Detect which cell encompasses the target text, then output its (x, y) center coordinate. 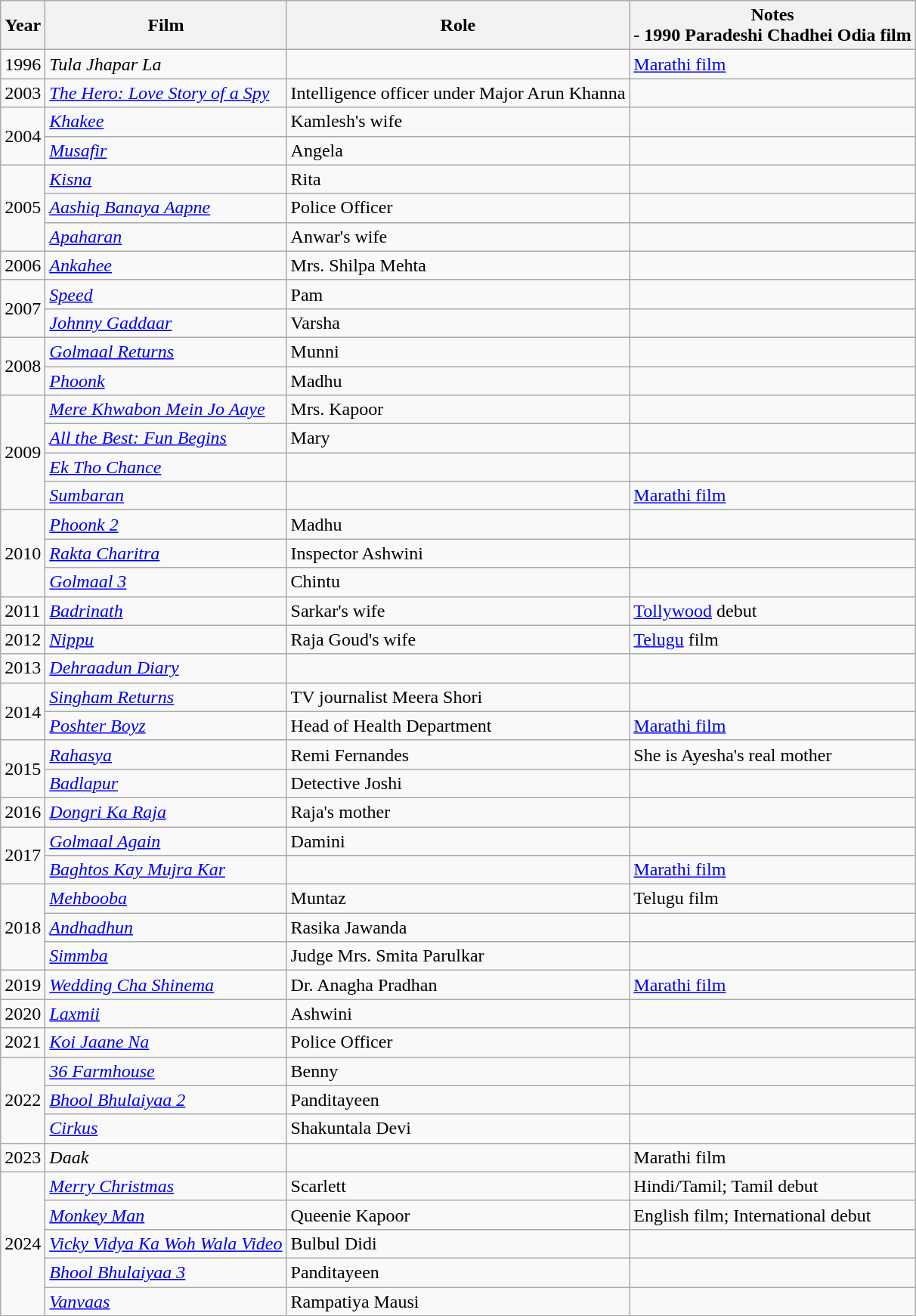
Varsha (458, 323)
Muntaz (458, 899)
Vicky Vidya Ka Woh Wala Video (166, 1243)
2020 (23, 1014)
Simmba (166, 956)
2023 (23, 1157)
Mere Khwabon Mein Jo Aaye (166, 410)
Ankahee (166, 265)
Shakuntala Devi (458, 1129)
2011 (23, 611)
Badrinath (166, 611)
Ashwini (458, 1014)
Year (23, 26)
Judge Mrs. Smita Parulkar (458, 956)
2007 (23, 308)
2017 (23, 856)
2009 (23, 453)
Intelligence officer under Major Arun Khanna (458, 93)
2024 (23, 1243)
2021 (23, 1042)
2022 (23, 1100)
Singham Returns (166, 697)
Baghtos Kay Mujra Kar (166, 870)
Sarkar's wife (458, 611)
2008 (23, 366)
Golmaal Returns (166, 351)
All the Best: Fun Begins (166, 438)
Bhool Bhulaiyaa 3 (166, 1272)
Dr. Anagha Pradhan (458, 985)
Rakta Charitra (166, 553)
Mehbooba (166, 899)
Inspector Ashwini (458, 553)
Hindi/Tamil; Tamil debut (772, 1186)
Benny (458, 1071)
Wedding Cha Shinema (166, 985)
Aashiq Banaya Aapne (166, 208)
2010 (23, 553)
Koi Jaane Na (166, 1042)
Ek Tho Chance (166, 467)
Johnny Gaddaar (166, 323)
Andhadhun (166, 927)
Damini (458, 841)
2012 (23, 639)
Anwar's wife (458, 237)
2015 (23, 769)
Nippu (166, 639)
Speed (166, 294)
Badlapur (166, 783)
Tula Jhapar La (166, 64)
Mary (458, 438)
She is Ayesha's real mother (772, 754)
Poshter Boyz (166, 726)
Golmaal 3 (166, 582)
Rasika Jawanda (458, 927)
Mrs. Shilpa Mehta (458, 265)
Raja Goud's wife (458, 639)
2014 (23, 711)
Merry Christmas (166, 1186)
Detective Joshi (458, 783)
Angela (458, 150)
Pam (458, 294)
Kamlesh's wife (458, 122)
Kisna (166, 179)
Phoonk 2 (166, 525)
English film; International debut (772, 1215)
Chintu (458, 582)
Tollywood debut (772, 611)
Munni (458, 351)
Scarlett (458, 1186)
Musafir (166, 150)
Dongri Ka Raja (166, 812)
Film (166, 26)
2003 (23, 93)
2005 (23, 208)
Sumbaran (166, 496)
Apaharan (166, 237)
Role (458, 26)
2018 (23, 927)
Khakee (166, 122)
Notes- 1990 Paradeshi Chadhei Odia film (772, 26)
Golmaal Again (166, 841)
Phoonk (166, 380)
2004 (23, 136)
2016 (23, 812)
Rita (458, 179)
Head of Health Department (458, 726)
Remi Fernandes (458, 754)
The Hero: Love Story of a Spy (166, 93)
2006 (23, 265)
Daak (166, 1157)
Laxmii (166, 1014)
Dehraadun Diary (166, 668)
2013 (23, 668)
Queenie Kapoor (458, 1215)
Mrs. Kapoor (458, 410)
36 Farmhouse (166, 1071)
Vanvaas (166, 1301)
Raja's mother (458, 812)
TV journalist Meera Shori (458, 697)
1996 (23, 64)
2019 (23, 985)
Monkey Man (166, 1215)
Rahasya (166, 754)
Cirkus (166, 1129)
Rampatiya Mausi (458, 1301)
Bhool Bhulaiyaa 2 (166, 1100)
Bulbul Didi (458, 1243)
